Return (X, Y) of the center of cell containing provided text 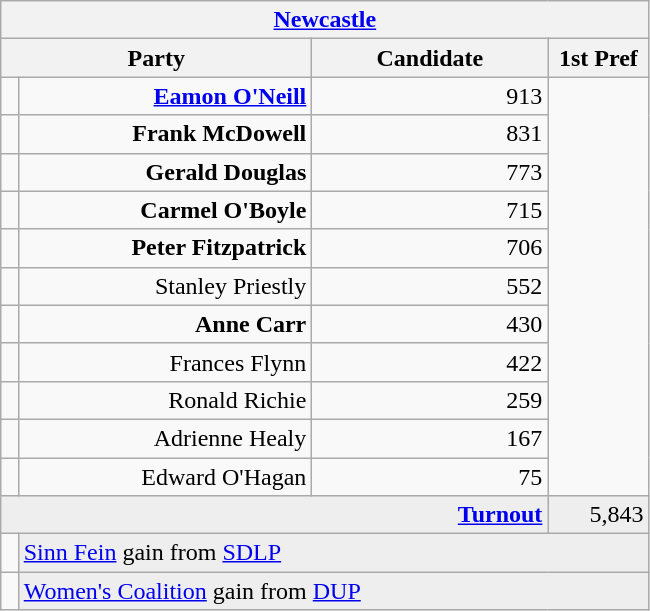
831 (430, 134)
Frank McDowell (165, 134)
715 (430, 210)
430 (430, 324)
706 (430, 248)
Carmel O'Boyle (165, 210)
773 (430, 172)
Ronald Richie (165, 400)
Candidate (430, 58)
Women's Coalition gain from DUP (334, 591)
5,843 (598, 515)
913 (430, 96)
167 (430, 438)
Eamon O'Neill (165, 96)
552 (430, 286)
Sinn Fein gain from SDLP (334, 553)
Edward O'Hagan (165, 477)
Newcastle (325, 20)
Stanley Priestly (165, 286)
Adrienne Healy (165, 438)
Anne Carr (165, 324)
1st Pref (598, 58)
Party (156, 58)
Gerald Douglas (165, 172)
75 (430, 477)
422 (430, 362)
Frances Flynn (165, 362)
Turnout (274, 515)
259 (430, 400)
Peter Fitzpatrick (165, 248)
